Find where the given text appears and provide that cell's center as [X, Y] coordinate. 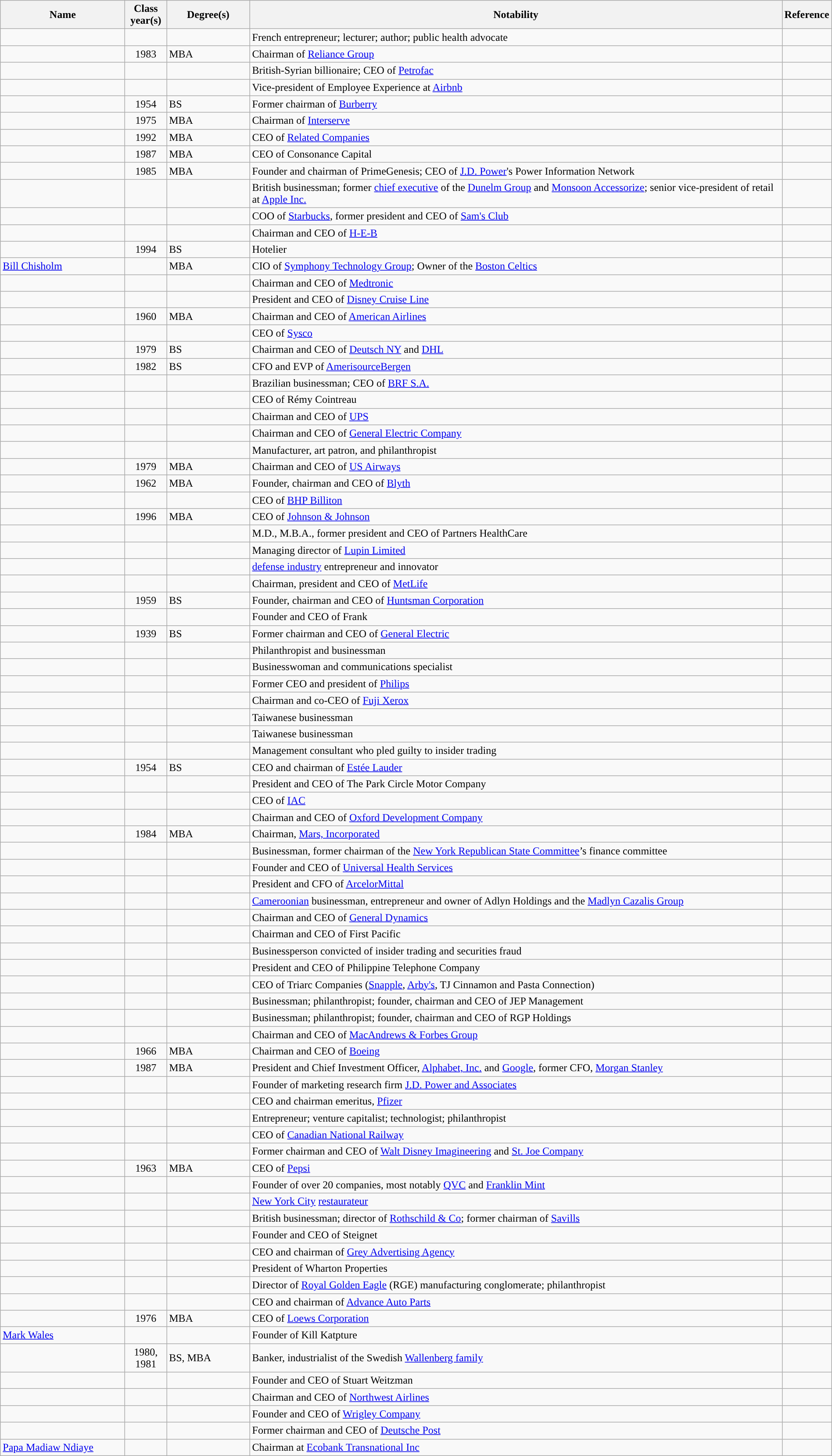
1976 [146, 1319]
1992 [146, 137]
President and Chief Investment Officer, Alphabet, Inc. and Google, former CFO, Morgan Stanley [516, 1068]
Founder of Kill Katpture [516, 1335]
CEO and chairman of Advance Auto Parts [516, 1302]
Founder and CEO of Universal Health Services [516, 868]
CEO of Canadian National Railway [516, 1135]
Vice-president of Employee Experience at Airbnb [516, 87]
Founder and CEO of Stuart Weitzman [516, 1381]
Chairman and CEO of Medtronic [516, 283]
CEO of Consonance Capital [516, 154]
Class year(s) [146, 15]
Businessman, former chairman of the New York Republican State Committee’s finance committee [516, 851]
Chairman and CEO of MacAndrews & Forbes Group [516, 1034]
CEO of Loews Corporation [516, 1319]
Former chairman and CEO of Walt Disney Imagineering and St. Joe Company [516, 1151]
1984 [146, 834]
Businessman; philanthropist; founder, chairman and CEO of JEP Management [516, 1001]
1966 [146, 1051]
1963 [146, 1168]
Philanthropist and businessman [516, 650]
Former chairman of Burberry [516, 104]
Chairman and CEO of Northwest Airlines [516, 1397]
1980, 1981 [146, 1358]
1983 [146, 54]
President and CEO of The Park Circle Motor Company [516, 784]
President and CFO of ArcelorMittal [516, 884]
BS, MBA [208, 1358]
Chairman at Ecobank Transnational Inc [516, 1447]
Founder, chairman and CEO of Huntsman Corporation [516, 600]
Management consultant who pled guilty to insider trading [516, 750]
Founder of over 20 companies, most notably QVC and Franklin Mint [516, 1185]
Chairman, president and CEO of MetLife [516, 584]
Former chairman and CEO of General Electric [516, 634]
CEO and chairman emeritus, Pfizer [516, 1101]
French entrepreneur; lecturer; author; public health advocate [516, 37]
Degree(s) [208, 15]
Notability [516, 15]
Chairman and CEO of Oxford Development Company [516, 818]
Manufacturer, art patron, and philanthropist [516, 450]
CEO and chairman of Estée Lauder [516, 767]
Chairman and CEO of First Pacific [516, 934]
Mark Wales [63, 1335]
New York City restaurateur [516, 1201]
Businesswoman and communications specialist [516, 667]
CEO of Rémy Cointreau [516, 400]
CEO of Related Companies [516, 137]
Director of Royal Golden Eagle (RGE) manufacturing conglomerate; philanthropist [516, 1285]
COO of Starbucks, former president and CEO of Sam's Club [516, 216]
1994 [146, 250]
1996 [146, 517]
CEO and chairman of Grey Advertising Agency [516, 1252]
CEO of Johnson & Johnson [516, 517]
1960 [146, 316]
CIO of Symphony Technology Group; Owner of the Boston Celtics [516, 266]
CEO of IAC [516, 801]
1975 [146, 121]
Chairman and co-CEO of Fuji Xerox [516, 700]
defense industry entrepreneur and innovator [516, 567]
Entrepreneur; venture capitalist; technologist; philanthropist [516, 1118]
Chairman and CEO of US Airways [516, 466]
CFO and EVP of AmerisourceBergen [516, 366]
Founder of marketing research firm J.D. Power and Associates [516, 1085]
1985 [146, 171]
President and CEO of Philippine Telephone Company [516, 968]
Reference [807, 15]
Former CEO and president of Philips [516, 684]
Bill Chisholm [63, 266]
Founder and CEO of Frank [516, 617]
Name [63, 15]
Chairman and CEO of General Dynamics [516, 918]
British businessman; director of Rothschild & Co; former chairman of Savills [516, 1218]
Chairman and CEO of American Airlines [516, 316]
Chairman and CEO of Deutsch NY and DHL [516, 350]
President and CEO of Disney Cruise Line [516, 300]
Chairman and CEO of UPS [516, 416]
Papa Madiaw Ndiaye [63, 1447]
1959 [146, 600]
CEO of BHP Billiton [516, 500]
CEO of Pepsi [516, 1168]
Chairman and CEO of Boeing [516, 1051]
1962 [146, 483]
Founder, chairman and CEO of Blyth [516, 483]
M.D., M.B.A., former president and CEO of Partners HealthCare [516, 534]
Founder and chairman of PrimeGenesis; CEO of J.D. Power's Power Information Network [516, 171]
Businessman; philanthropist; founder, chairman and CEO of RGP Holdings [516, 1018]
Chairman and CEO of General Electric Company [516, 433]
Chairman and CEO of H-E-B [516, 233]
Businessperson convicted of insider trading and securities fraud [516, 951]
British-Syrian billionaire; CEO of Petrofac [516, 71]
Founder and CEO of Wrigley Company [516, 1414]
Chairman, Mars, Incorporated [516, 834]
British businessman; former chief executive of the Dunelm Group and Monsoon Accessorize; senior vice-president of retail at Apple Inc. [516, 193]
Founder and CEO of Steignet [516, 1235]
Cameroonian businessman, entrepreneur and owner of Adlyn Holdings and the Madlyn Cazalis Group [516, 901]
Hotelier [516, 250]
1982 [146, 366]
Chairman of Reliance Group [516, 54]
President of Wharton Properties [516, 1268]
Managing director of Lupin Limited [516, 550]
Chairman of Interserve [516, 121]
CEO of Sysco [516, 333]
Brazilian businessman; CEO of BRF S.A. [516, 383]
Former chairman and CEO of Deutsche Post [516, 1431]
1939 [146, 634]
Banker, industrialist of the Swedish Wallenberg family [516, 1358]
CEO of Triarc Companies (Snapple, Arby's, TJ Cinnamon and Pasta Connection) [516, 984]
